Capture the cell that displays the provided text and extract its [X, Y] central coordinate. 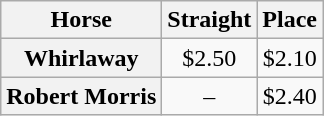
$2.10 [290, 58]
$2.40 [290, 96]
$2.50 [210, 58]
Robert Morris [82, 96]
– [210, 96]
Horse [82, 20]
Whirlaway [82, 58]
Straight [210, 20]
Place [290, 20]
